Capture the cell that displays the provided text and extract its [X, Y] central coordinate. 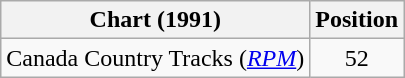
52 [357, 58]
Position [357, 20]
Chart (1991) [156, 20]
Canada Country Tracks (RPM) [156, 58]
